Return [X, Y] of the center of cell containing provided text 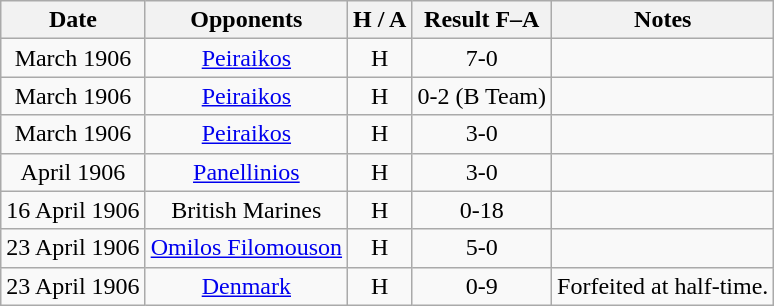
0-18 [482, 210]
Panellinios [246, 172]
16 April 1906 [73, 210]
Date [73, 20]
Opponents [246, 20]
Result F–A [482, 20]
British Marines [246, 210]
Notes [663, 20]
Forfeited at half-time. [663, 286]
7-0 [482, 58]
0-9 [482, 286]
H / A [380, 20]
0-2 (B Team) [482, 96]
Omilos Filomouson [246, 248]
5-0 [482, 248]
April 1906 [73, 172]
Denmark [246, 286]
